Pinpoint the cell where the given text exists, returning its (x, y) midpoint coordinate. 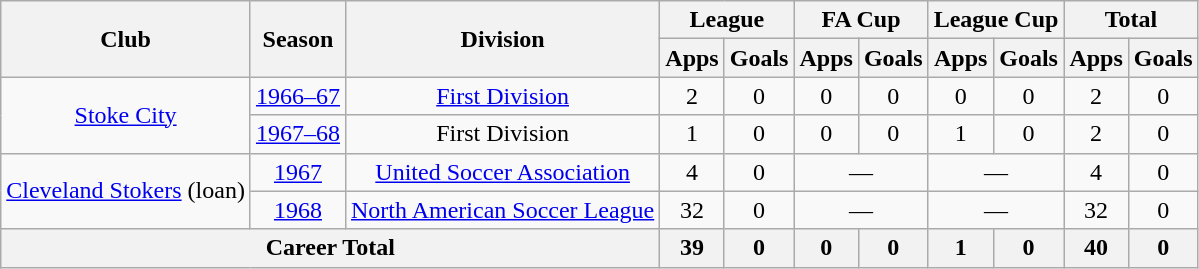
Cleveland Stokers (loan) (126, 191)
Career Total (330, 248)
Stoke City (126, 115)
League (727, 20)
FA Cup (861, 20)
Total (1131, 20)
North American Soccer League (502, 210)
Season (298, 39)
40 (1096, 248)
1968 (298, 210)
39 (692, 248)
United Soccer Association (502, 172)
1967–68 (298, 134)
1967 (298, 172)
1966–67 (298, 96)
League Cup (996, 20)
Division (502, 39)
Club (126, 39)
